From the cell containing the given text, extract its center point as (x, y) coordinate. 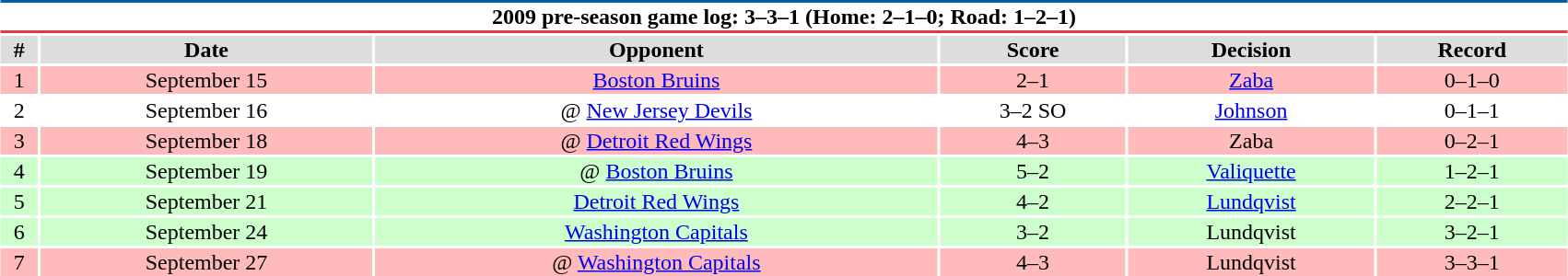
Washington Capitals (656, 232)
4–2 (1032, 201)
3–2–1 (1472, 232)
Opponent (656, 50)
@ Boston Bruins (656, 171)
4 (19, 171)
7 (19, 262)
Valiquette (1251, 171)
5–2 (1032, 171)
1 (19, 80)
6 (19, 232)
Date (206, 50)
@ New Jersey Devils (656, 110)
September 15 (206, 80)
Boston Bruins (656, 80)
3–2 SO (1032, 110)
1–2–1 (1472, 171)
@ Detroit Red Wings (656, 141)
Record (1472, 50)
Johnson (1251, 110)
2 (19, 110)
September 27 (206, 262)
Score (1032, 50)
# (19, 50)
5 (19, 201)
September 16 (206, 110)
0–2–1 (1472, 141)
0–1–0 (1472, 80)
0–1–1 (1472, 110)
3–3–1 (1472, 262)
Detroit Red Wings (656, 201)
@ Washington Capitals (656, 262)
September 18 (206, 141)
3–2 (1032, 232)
2–2–1 (1472, 201)
2009 pre-season game log: 3–3–1 (Home: 2–1–0; Road: 1–2–1) (784, 17)
Decision (1251, 50)
September 19 (206, 171)
September 21 (206, 201)
September 24 (206, 232)
3 (19, 141)
2–1 (1032, 80)
